For the text-containing cell, return its midpoint in [X, Y] coordinate format. 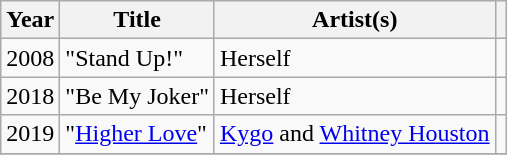
2019 [30, 134]
"Stand Up!" [138, 58]
2018 [30, 96]
"Higher Love" [138, 134]
Kygo and Whitney Houston [354, 134]
Title [138, 20]
2008 [30, 58]
Year [30, 20]
"Be My Joker" [138, 96]
Artist(s) [354, 20]
